Pinpoint the cell where the given text exists, returning its (x, y) midpoint coordinate. 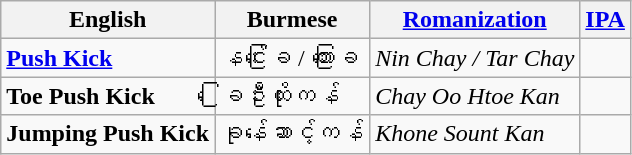
English (108, 20)
Khone Sount Kan (475, 134)
ခုန်ဆောင့်ကန် (292, 134)
နင်းခြေ / တားခြေ (292, 58)
Burmese (292, 20)
Toe Push Kick (108, 96)
Push Kick (108, 58)
Chay Oo Htoe Kan (475, 96)
IPA (606, 20)
Nin Chay / Tar Chay (475, 58)
Jumping Push Kick (108, 134)
ခြေဦးထိုးကန် (292, 96)
Romanization (475, 20)
